Scan for the cell matching the given text and deliver its (x, y) coordinate at center. 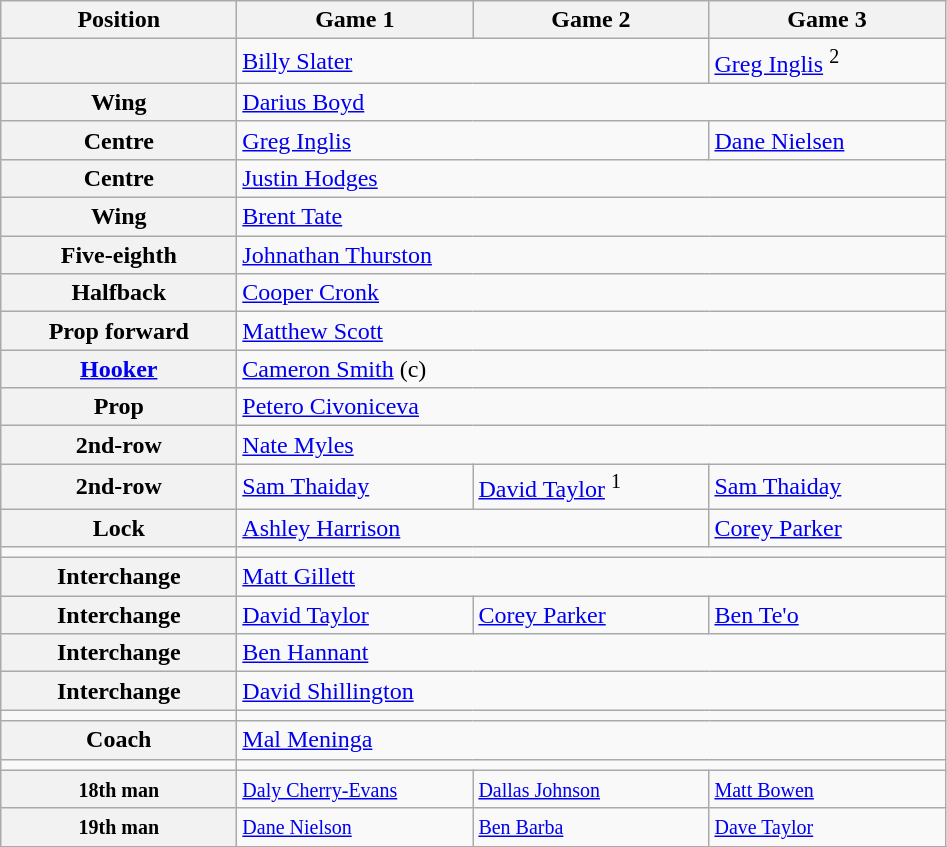
Game 3 (827, 20)
Game 1 (355, 20)
19th man (119, 827)
Brent Tate (591, 217)
Position (119, 20)
Mal Meninga (591, 740)
Halfback (119, 293)
Five-eighth (119, 255)
David Taylor 1 (591, 486)
Lock (119, 528)
Ben Barba (591, 827)
Ben Hannant (591, 653)
Justin Hodges (591, 178)
Cooper Cronk (591, 293)
Darius Boyd (591, 102)
David Taylor (355, 615)
Matthew Scott (591, 331)
Billy Slater (473, 62)
Johnathan Thurston (591, 255)
Dane Nielsen (827, 140)
Nate Myles (591, 445)
Coach (119, 740)
Dave Taylor (827, 827)
Hooker (119, 369)
Matt Gillett (591, 577)
David Shillington (591, 691)
Ashley Harrison (473, 528)
Petero Civoniceva (591, 407)
Dane Nielson (355, 827)
Matt Bowen (827, 789)
Daly Cherry-Evans (355, 789)
Game 2 (591, 20)
Greg Inglis (473, 140)
Ben Te'o (827, 615)
18th man (119, 789)
Prop (119, 407)
Dallas Johnson (591, 789)
Prop forward (119, 331)
Cameron Smith (c) (591, 369)
Greg Inglis 2 (827, 62)
